Pinpoint the cell where the given text exists, returning its (x, y) midpoint coordinate. 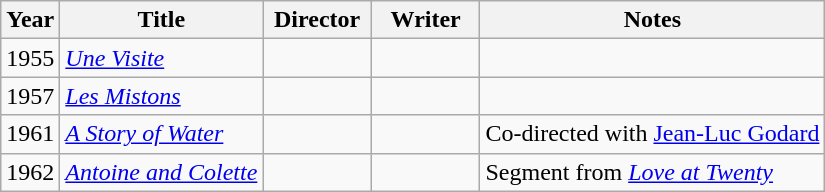
Une Visite (162, 58)
Director (318, 20)
Antoine and Colette (162, 172)
1955 (30, 58)
A Story of Water (162, 134)
Title (162, 20)
1957 (30, 96)
Notes (652, 20)
Co-directed with Jean-Luc Godard (652, 134)
1961 (30, 134)
Year (30, 20)
Segment from Love at Twenty (652, 172)
1962 (30, 172)
Writer (426, 20)
Les Mistons (162, 96)
